Pinpoint the cell where the given text exists, returning its [X, Y] midpoint coordinate. 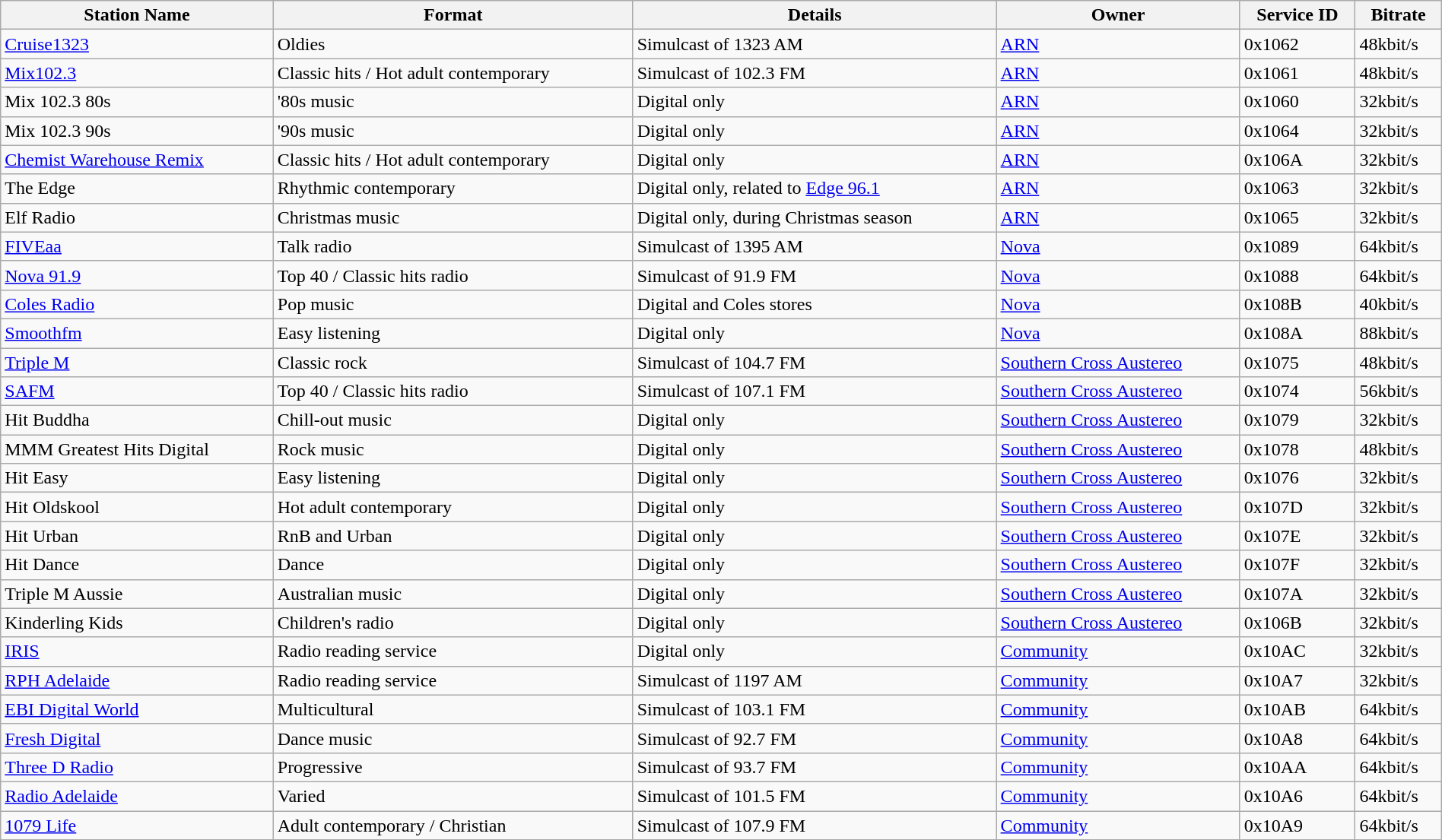
Coles Radio [137, 304]
'90s music [453, 131]
Hit Oldskool [137, 507]
Simulcast of 92.7 FM [815, 738]
0x10A7 [1297, 680]
Simulcast of 101.5 FM [815, 796]
0x1064 [1297, 131]
Rock music [453, 449]
Simulcast of 103.1 FM [815, 709]
EBI Digital World [137, 709]
Fresh Digital [137, 738]
FIVEaa [137, 246]
Hot adult contemporary [453, 507]
0x107E [1297, 536]
Talk radio [453, 246]
Station Name [137, 15]
Progressive [453, 767]
Elf Radio [137, 217]
Classic rock [453, 363]
56kbit/s [1398, 391]
0x1060 [1297, 102]
Simulcast of 104.7 FM [815, 363]
Simulcast of 93.7 FM [815, 767]
0x1065 [1297, 217]
0x10A6 [1297, 796]
RPH Adelaide [137, 680]
Simulcast of 107.9 FM [815, 825]
0x107D [1297, 507]
Details [815, 15]
Mix 102.3 80s [137, 102]
Christmas music [453, 217]
0x10AA [1297, 767]
Chemist Warehouse Remix [137, 160]
Service ID [1297, 15]
0x1089 [1297, 246]
Simulcast of 91.9 FM [815, 275]
Rhythmic contemporary [453, 189]
Hit Easy [137, 478]
Multicultural [453, 709]
Hit Urban [137, 536]
Three D Radio [137, 767]
RnB and Urban [453, 536]
Simulcast of 1323 AM [815, 44]
MMM Greatest Hits Digital [137, 449]
Bitrate [1398, 15]
'80s music [453, 102]
Dance [453, 565]
Dance music [453, 738]
0x1061 [1297, 73]
0x108A [1297, 333]
0x108B [1297, 304]
0x10A9 [1297, 825]
0x107F [1297, 565]
SAFM [137, 391]
Triple M [137, 363]
Hit Dance [137, 565]
Pop music [453, 304]
Digital and Coles stores [815, 304]
Varied [453, 796]
Simulcast of 1395 AM [815, 246]
Mix102.3 [137, 73]
Simulcast of 107.1 FM [815, 391]
0x1079 [1297, 420]
0x1088 [1297, 275]
Kinderling Kids [137, 623]
40kbit/s [1398, 304]
Australian music [453, 594]
Radio Adelaide [137, 796]
0x106B [1297, 623]
Owner [1118, 15]
Simulcast of 1197 AM [815, 680]
0x1063 [1297, 189]
0x1075 [1297, 363]
Simulcast of 102.3 FM [815, 73]
IRIS [137, 651]
Digital only, during Christmas season [815, 217]
0x10AC [1297, 651]
Adult contemporary / Christian [453, 825]
Chill-out music [453, 420]
1079 Life [137, 825]
0x1074 [1297, 391]
Oldies [453, 44]
0x10AB [1297, 709]
Mix 102.3 90s [137, 131]
88kbit/s [1398, 333]
Children's radio [453, 623]
0x10A8 [1297, 738]
Smoothfm [137, 333]
Cruise1323 [137, 44]
0x107A [1297, 594]
Digital only, related to Edge 96.1 [815, 189]
0x1076 [1297, 478]
Nova 91.9 [137, 275]
The Edge [137, 189]
Triple M Aussie [137, 594]
0x1078 [1297, 449]
Hit Buddha [137, 420]
Format [453, 15]
0x1062 [1297, 44]
0x106A [1297, 160]
